Identify which cell holds the provided text, then report its [X, Y] central coordinate. 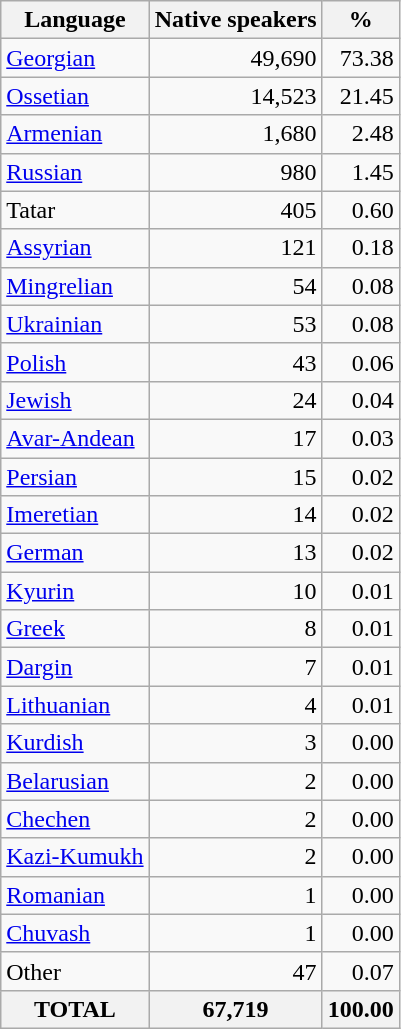
4 [236, 705]
Greek [75, 629]
Lithuanian [75, 705]
0.06 [360, 362]
15 [236, 477]
Kyurin [75, 591]
Belarusian [75, 781]
Russian [75, 172]
Kurdish [75, 743]
8 [236, 629]
Avar-Andean [75, 438]
Ukrainian [75, 324]
405 [236, 210]
0.18 [360, 248]
121 [236, 248]
Language [75, 20]
Kazi-Kumukh [75, 857]
0.03 [360, 438]
Polish [75, 362]
TOTAL [75, 1009]
Other [75, 971]
43 [236, 362]
67,719 [236, 1009]
54 [236, 286]
Ossetian [75, 96]
49,690 [236, 58]
100.00 [360, 1009]
13 [236, 553]
Persian [75, 477]
Chechen [75, 819]
Native speakers [236, 20]
21.45 [360, 96]
0.04 [360, 400]
14 [236, 515]
7 [236, 667]
Assyrian [75, 248]
53 [236, 324]
German [75, 553]
24 [236, 400]
1,680 [236, 134]
17 [236, 438]
14,523 [236, 96]
Tatar [75, 210]
980 [236, 172]
10 [236, 591]
47 [236, 971]
Romanian [75, 895]
2.48 [360, 134]
0.60 [360, 210]
Jewish [75, 400]
3 [236, 743]
Georgian [75, 58]
% [360, 20]
Chuvash [75, 933]
73.38 [360, 58]
Mingrelian [75, 286]
Imeretian [75, 515]
0.07 [360, 971]
Armenian [75, 134]
Dargin [75, 667]
1.45 [360, 172]
